Search for the cell housing the specified text and yield its (x, y) center coordinate. 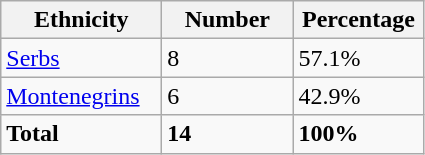
Percentage (358, 20)
Total (82, 134)
100% (358, 134)
8 (228, 58)
Number (228, 20)
57.1% (358, 58)
Serbs (82, 58)
42.9% (358, 96)
14 (228, 134)
Ethnicity (82, 20)
Montenegrins (82, 96)
6 (228, 96)
